From the cell containing the given text, extract its center point as [x, y] coordinate. 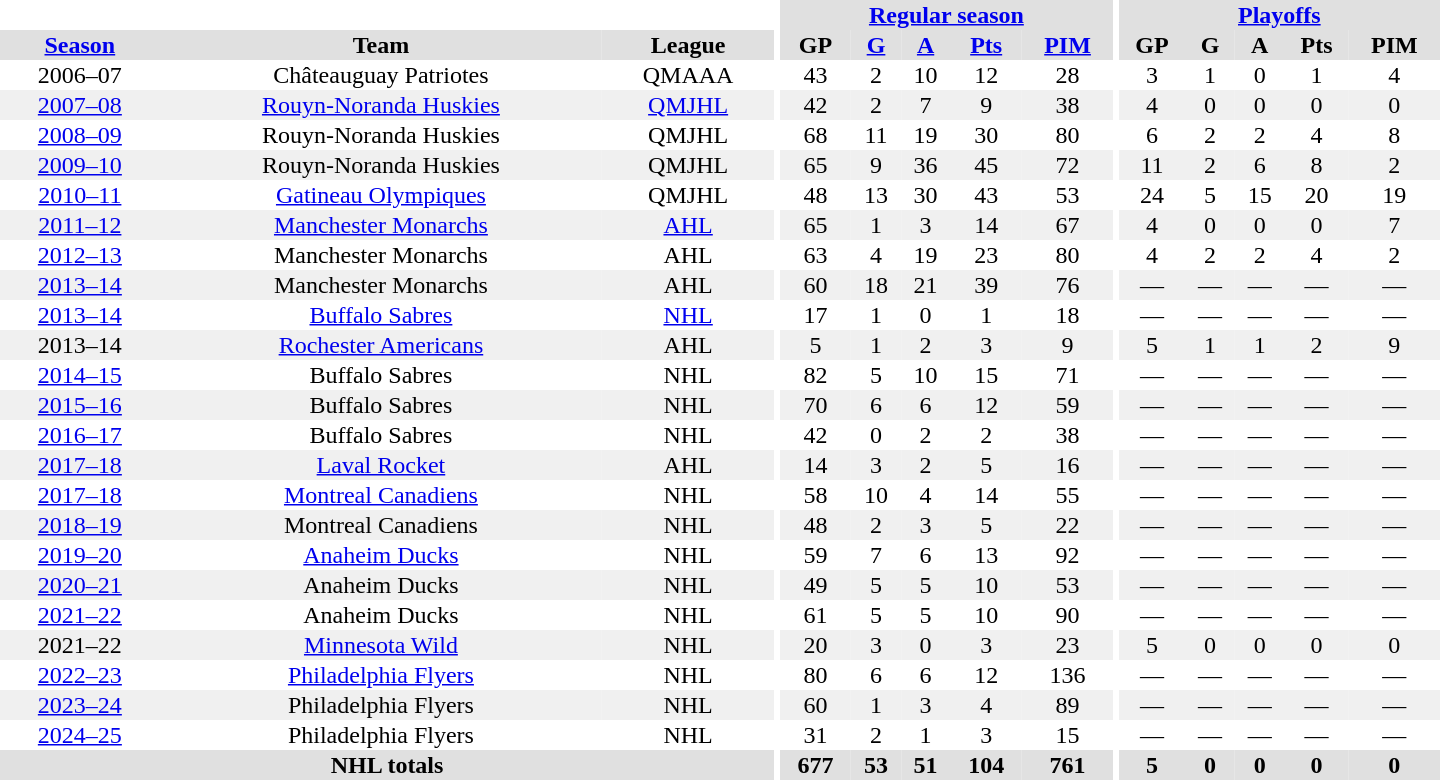
90 [1068, 615]
67 [1068, 225]
2009–10 [80, 165]
28 [1068, 75]
51 [926, 765]
136 [1068, 675]
2023–24 [80, 705]
61 [816, 615]
39 [986, 285]
71 [1068, 375]
2016–17 [80, 435]
Gatineau Olympiques [381, 195]
89 [1068, 705]
82 [816, 375]
2015–16 [80, 405]
58 [816, 495]
League [688, 45]
92 [1068, 555]
31 [816, 735]
761 [1068, 765]
76 [1068, 285]
2022–23 [80, 675]
2008–09 [80, 135]
Rochester Americans [381, 345]
QMAAA [688, 75]
36 [926, 165]
2020–21 [80, 585]
Laval Rocket [381, 465]
2012–13 [80, 255]
2018–19 [80, 525]
Minnesota Wild [381, 645]
55 [1068, 495]
22 [1068, 525]
677 [816, 765]
Team [381, 45]
2014–15 [80, 375]
63 [816, 255]
2007–08 [80, 105]
Season [80, 45]
68 [816, 135]
104 [986, 765]
2011–12 [80, 225]
49 [816, 585]
Châteauguay Patriotes [381, 75]
45 [986, 165]
70 [816, 405]
2006–07 [80, 75]
Playoffs [1280, 15]
2024–25 [80, 735]
NHL totals [387, 765]
2019–20 [80, 555]
2010–11 [80, 195]
24 [1152, 195]
21 [926, 285]
16 [1068, 465]
17 [816, 315]
Regular season [947, 15]
72 [1068, 165]
